Return [x, y] of the center of cell containing provided text 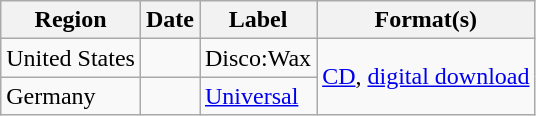
Label [258, 20]
Germany [71, 96]
CD, digital download [426, 77]
Format(s) [426, 20]
Disco:Wax [258, 58]
United States [71, 58]
Universal [258, 96]
Date [170, 20]
Region [71, 20]
